Return the (x, y) coordinate for the center point of the cell that contains the specified text.  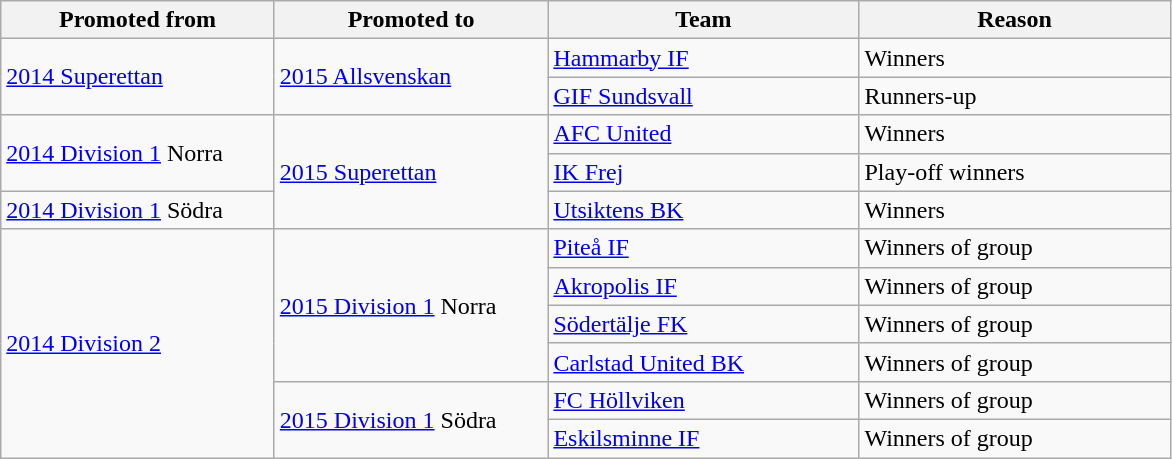
Promoted to (411, 20)
Södertälje FK (704, 324)
2015 Superettan (411, 172)
2015 Division 1 Södra (411, 419)
Piteå IF (704, 248)
FC Höllviken (704, 400)
IK Frej (704, 172)
2014 Division 2 (138, 343)
2014 Division 1 Södra (138, 210)
Runners-up (1014, 96)
Akropolis IF (704, 286)
AFC United (704, 134)
2014 Division 1 Norra (138, 153)
2014 Superettan (138, 77)
Promoted from (138, 20)
Team (704, 20)
Hammarby IF (704, 58)
2015 Allsvenskan (411, 77)
Reason (1014, 20)
Utsiktens BK (704, 210)
Eskilsminne IF (704, 438)
2015 Division 1 Norra (411, 305)
Carlstad United BK (704, 362)
Play-off winners (1014, 172)
GIF Sundsvall (704, 96)
